Output the (x, y) coordinate of the center of the cell containing the given text.  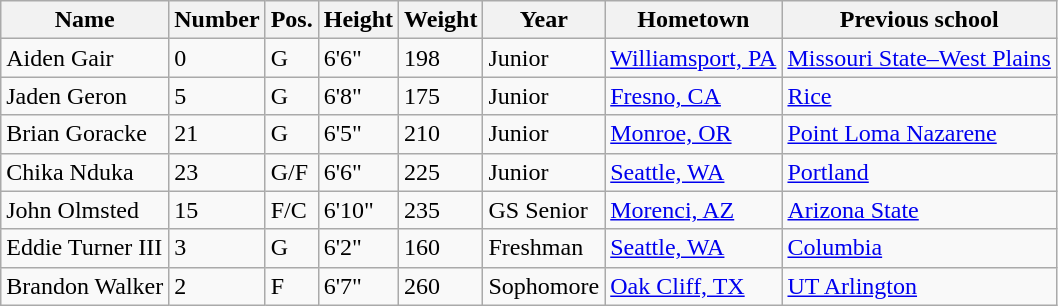
Portland (919, 172)
Eddie Turner III (85, 248)
Pos. (292, 20)
210 (441, 134)
Chika Nduka (85, 172)
2 (217, 286)
Fresno, CA (694, 96)
6'7" (358, 286)
Freshman (544, 248)
Year (544, 20)
Brian Goracke (85, 134)
Williamsport, PA (694, 58)
0 (217, 58)
225 (441, 172)
John Olmsted (85, 210)
5 (217, 96)
15 (217, 210)
Columbia (919, 248)
6'5" (358, 134)
235 (441, 210)
175 (441, 96)
Jaden Geron (85, 96)
6'2" (358, 248)
Arizona State (919, 210)
Morenci, AZ (694, 210)
Brandon Walker (85, 286)
Missouri State–West Plains (919, 58)
Rice (919, 96)
F/C (292, 210)
F (292, 286)
198 (441, 58)
23 (217, 172)
Number (217, 20)
Aiden Gair (85, 58)
Oak Cliff, TX (694, 286)
G/F (292, 172)
6'8" (358, 96)
GS Senior (544, 210)
UT Arlington (919, 286)
Height (358, 20)
3 (217, 248)
Name (85, 20)
Monroe, OR (694, 134)
Weight (441, 20)
260 (441, 286)
Point Loma Nazarene (919, 134)
6'10" (358, 210)
Sophomore (544, 286)
160 (441, 248)
Previous school (919, 20)
21 (217, 134)
Hometown (694, 20)
